Return the (x, y) coordinate for the center point of the cell that contains the specified text.  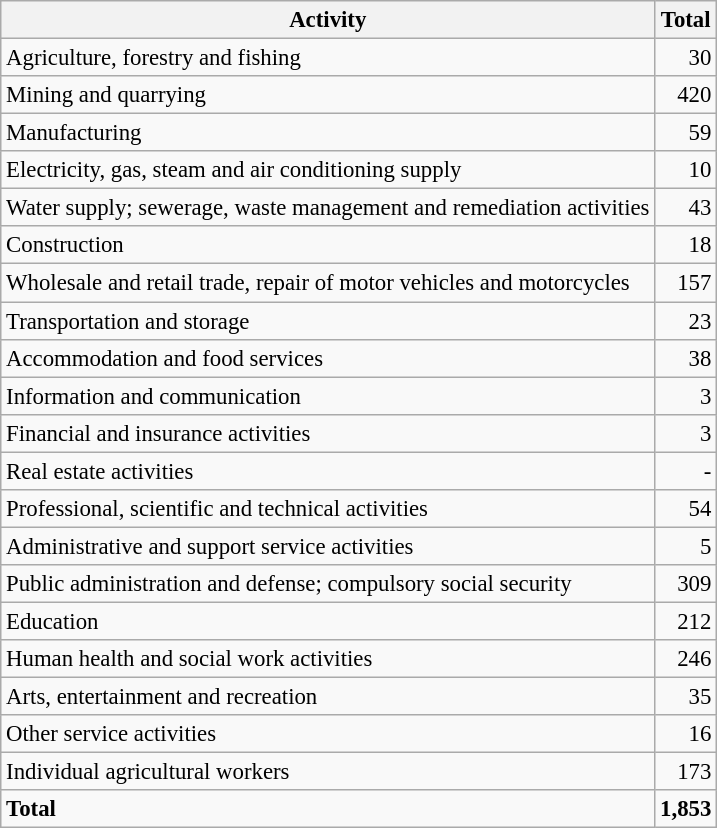
Financial and insurance activities (328, 433)
Professional, scientific and technical activities (328, 509)
Arts, entertainment and recreation (328, 697)
23 (686, 321)
18 (686, 245)
Transportation and storage (328, 321)
212 (686, 621)
Agriculture, forestry and fishing (328, 58)
5 (686, 546)
59 (686, 133)
Human health and social work activities (328, 659)
Wholesale and retail trade, repair of motor vehicles and motorcycles (328, 283)
420 (686, 95)
30 (686, 58)
Water supply; sewerage, waste management and remediation activities (328, 208)
16 (686, 734)
- (686, 471)
Other service activities (328, 734)
Public administration and defense; compulsory social security (328, 584)
Activity (328, 20)
Electricity, gas, steam and air conditioning supply (328, 170)
Mining and quarrying (328, 95)
Individual agricultural workers (328, 772)
10 (686, 170)
246 (686, 659)
173 (686, 772)
43 (686, 208)
Real estate activities (328, 471)
1,853 (686, 809)
Manufacturing (328, 133)
35 (686, 697)
309 (686, 584)
157 (686, 283)
Accommodation and food services (328, 358)
Construction (328, 245)
Education (328, 621)
Information and communication (328, 396)
38 (686, 358)
54 (686, 509)
Administrative and support service activities (328, 546)
